For the text-containing cell, return its midpoint in (X, Y) coordinate format. 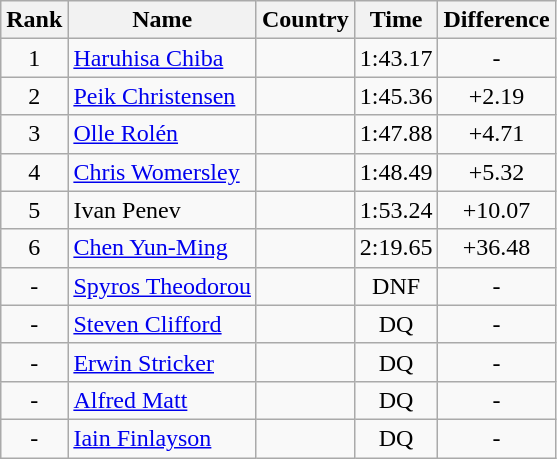
Iain Finlayson (162, 438)
1:47.88 (396, 134)
+2.19 (496, 96)
+5.32 (496, 172)
Spyros Theodorou (162, 286)
Haruhisa Chiba (162, 58)
Alfred Matt (162, 400)
Chen Yun-Ming (162, 248)
2:19.65 (396, 248)
3 (34, 134)
Erwin Stricker (162, 362)
Country (305, 20)
Olle Rolén (162, 134)
Rank (34, 20)
Name (162, 20)
2 (34, 96)
+10.07 (496, 210)
DNF (396, 286)
Peik Christensen (162, 96)
1:53.24 (396, 210)
+36.48 (496, 248)
1:48.49 (396, 172)
4 (34, 172)
5 (34, 210)
+4.71 (496, 134)
1:43.17 (396, 58)
1 (34, 58)
Time (396, 20)
Difference (496, 20)
6 (34, 248)
Ivan Penev (162, 210)
Chris Womersley (162, 172)
Steven Clifford (162, 324)
1:45.36 (396, 96)
